Detect which cell encompasses the target text, then output its [X, Y] center coordinate. 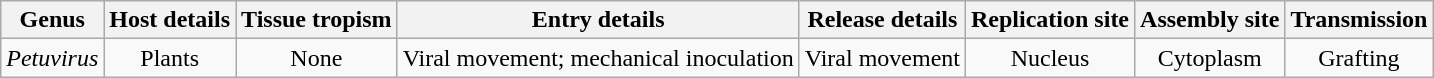
Tissue tropism [317, 20]
Petuvirus [52, 58]
Grafting [1359, 58]
Cytoplasm [1210, 58]
Genus [52, 20]
Nucleus [1050, 58]
Viral movement [882, 58]
Entry details [598, 20]
Host details [170, 20]
Plants [170, 58]
Viral movement; mechanical inoculation [598, 58]
Release details [882, 20]
None [317, 58]
Assembly site [1210, 20]
Transmission [1359, 20]
Replication site [1050, 20]
